Scan for the cell matching the given text and deliver its (x, y) coordinate at center. 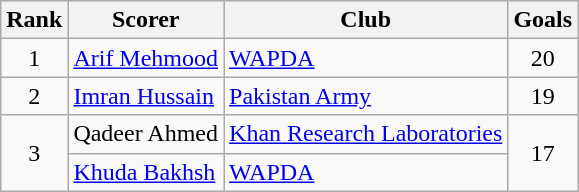
Goals (543, 20)
Rank (34, 20)
19 (543, 96)
3 (34, 153)
2 (34, 96)
Imran Hussain (146, 96)
Khuda Bakhsh (146, 172)
Scorer (146, 20)
20 (543, 58)
17 (543, 153)
Club (366, 20)
Qadeer Ahmed (146, 134)
1 (34, 58)
Arif Mehmood (146, 58)
Pakistan Army (366, 96)
Khan Research Laboratories (366, 134)
